Search for the cell housing the specified text and yield its (x, y) center coordinate. 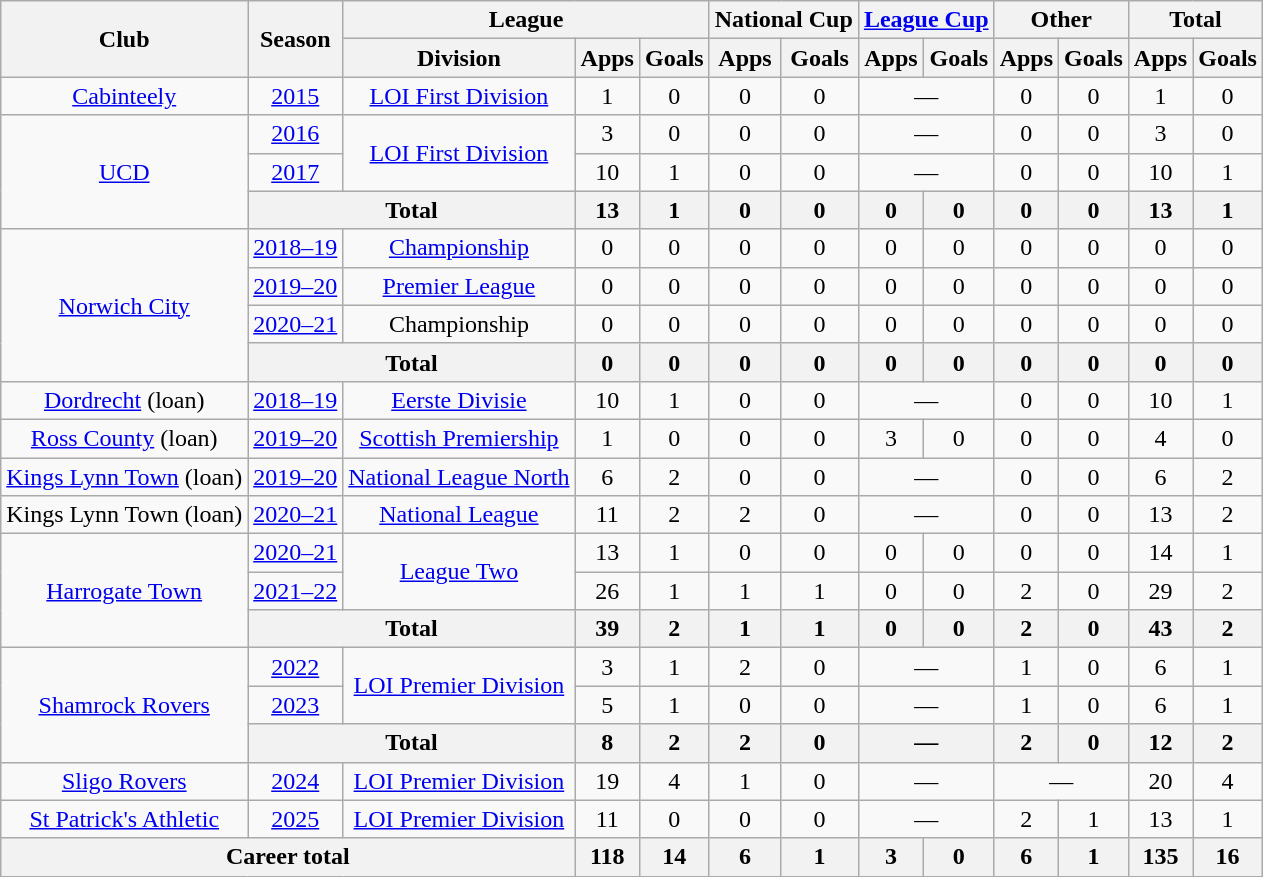
Other (1061, 20)
20 (1160, 781)
League Two (459, 572)
Division (459, 58)
Shamrock Rovers (124, 705)
12 (1160, 743)
2021–22 (296, 591)
Ross County (loan) (124, 438)
Norwich City (124, 305)
39 (607, 629)
Club (124, 39)
National League (459, 515)
26 (607, 591)
8 (607, 743)
St Patrick's Athletic (124, 819)
2016 (296, 134)
Career total (288, 857)
Sligo Rovers (124, 781)
2015 (296, 96)
135 (1160, 857)
National Cup (784, 20)
Dordrecht (loan) (124, 400)
2025 (296, 819)
UCD (124, 172)
League Cup (926, 20)
29 (1160, 591)
Eerste Divisie (459, 400)
2023 (296, 705)
Premier League (459, 286)
2017 (296, 172)
118 (607, 857)
43 (1160, 629)
National League North (459, 477)
Scottish Premiership (459, 438)
League (526, 20)
19 (607, 781)
Season (296, 39)
2024 (296, 781)
2022 (296, 667)
Harrogate Town (124, 591)
5 (607, 705)
16 (1228, 857)
Cabinteely (124, 96)
